Capture the cell that displays the provided text and extract its [x, y] central coordinate. 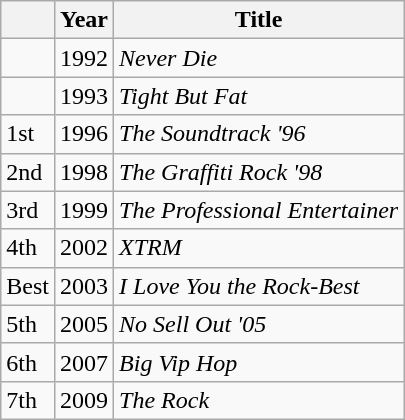
6th [28, 362]
The Professional Entertainer [259, 210]
XTRM [259, 248]
2007 [84, 362]
1996 [84, 134]
The Rock [259, 400]
The Graffiti Rock '98 [259, 172]
1st [28, 134]
4th [28, 248]
The Soundtrack '96 [259, 134]
7th [28, 400]
Big Vip Hop [259, 362]
Best [28, 286]
2nd [28, 172]
2003 [84, 286]
2002 [84, 248]
5th [28, 324]
Year [84, 20]
I Love You the Rock-Best [259, 286]
1998 [84, 172]
2005 [84, 324]
Never Die [259, 58]
2009 [84, 400]
1992 [84, 58]
1999 [84, 210]
Tight But Fat [259, 96]
1993 [84, 96]
3rd [28, 210]
Title [259, 20]
No Sell Out '05 [259, 324]
